For the text-containing cell, return its midpoint in [x, y] coordinate format. 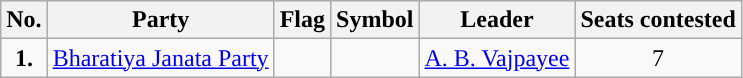
Flag [302, 20]
1. [24, 58]
Party [160, 20]
7 [658, 58]
Bharatiya Janata Party [160, 58]
No. [24, 20]
Seats contested [658, 20]
Symbol [375, 20]
A. B. Vajpayee [497, 58]
Leader [497, 20]
